Search for the cell housing the specified text and yield its [X, Y] center coordinate. 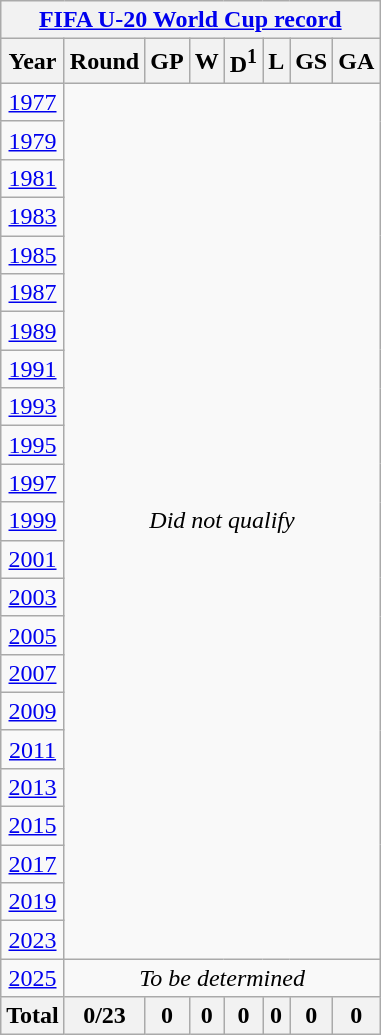
2001 [33, 559]
2019 [33, 902]
2015 [33, 826]
1987 [33, 293]
1993 [33, 407]
2009 [33, 711]
2013 [33, 787]
Did not qualify [222, 520]
1999 [33, 521]
GA [356, 62]
1981 [33, 178]
Year [33, 62]
1983 [33, 217]
W [206, 62]
1997 [33, 483]
FIFA U-20 World Cup record [190, 20]
L [276, 62]
2025 [33, 978]
2003 [33, 597]
1985 [33, 255]
2005 [33, 635]
D1 [243, 62]
Round [104, 62]
GS [312, 62]
1989 [33, 331]
2007 [33, 673]
To be determined [222, 978]
2023 [33, 940]
1977 [33, 102]
Total [33, 1016]
1979 [33, 140]
GP [167, 62]
1995 [33, 445]
2017 [33, 864]
0/23 [104, 1016]
1991 [33, 369]
2011 [33, 749]
